Identify which cell holds the provided text, then report its [X, Y] central coordinate. 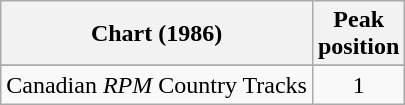
Canadian RPM Country Tracks [157, 85]
1 [358, 85]
Peakposition [358, 34]
Chart (1986) [157, 34]
